Provide the [x, y] coordinate of the cell's center where the given text is located.  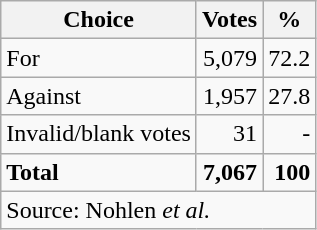
% [290, 20]
Invalid/blank votes [99, 134]
100 [290, 172]
Choice [99, 20]
Votes [229, 20]
Total [99, 172]
1,957 [229, 96]
7,067 [229, 172]
31 [229, 134]
For [99, 58]
72.2 [290, 58]
- [290, 134]
Against [99, 96]
Source: Nohlen et al. [158, 210]
5,079 [229, 58]
27.8 [290, 96]
